From the cell containing the given text, extract its center point as (X, Y) coordinate. 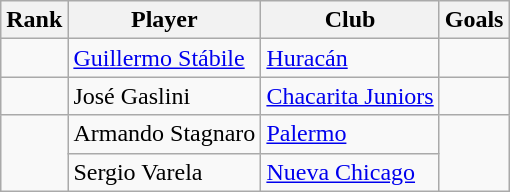
Chacarita Juniors (350, 96)
Rank (34, 20)
Armando Stagnaro (164, 134)
Guillermo Stábile (164, 58)
Sergio Varela (164, 172)
Huracán (350, 58)
Nueva Chicago (350, 172)
José Gaslini (164, 96)
Palermo (350, 134)
Goals (474, 20)
Player (164, 20)
Club (350, 20)
